Provide the [x, y] coordinate of the cell's center where the given text is located.  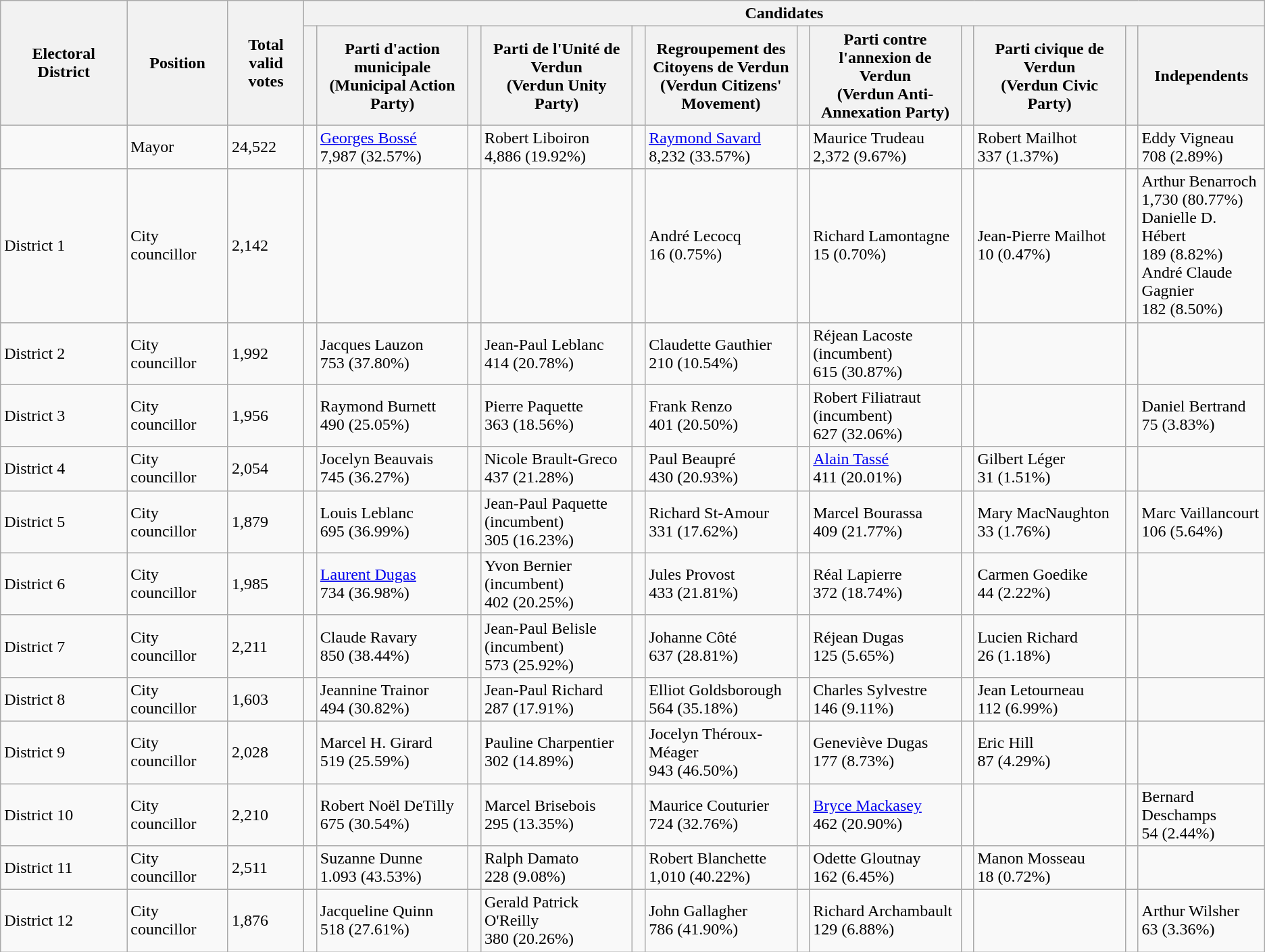
Jean-Paul Belisle (incumbent)573 (25.92%) [556, 646]
Robert Mailhot337 (1.37%) [1049, 147]
Eddy Vigneau708 (2.89%) [1201, 147]
Réjean Dugas125 (5.65%) [885, 646]
Jean Letourneau112 (6.99%) [1049, 699]
Jocelyn Théroux-Méager943 (46.50%) [721, 752]
Louis Leblanc695 (36.99%) [392, 522]
2,028 [266, 752]
1,603 [266, 699]
Claude Ravary850 (38.44%) [392, 646]
2,210 [266, 815]
District 4 [64, 469]
Laurent Dugas734 (36.98%) [392, 584]
Robert Blanchette1,010 (40.22%) [721, 868]
Raymond Burnett490 (25.05%) [392, 416]
Gerald Patrick O'Reilly380 (20.26%) [556, 921]
Jean-Paul Richard287 (17.91%) [556, 699]
Parti civique de Verdun(Verdun Civic Party) [1049, 76]
1,956 [266, 416]
Position [178, 63]
Yvon Bernier (incumbent)402 (20.25%) [556, 584]
Mayor [178, 147]
Richard Archambault129 (6.88%) [885, 921]
Candidates [785, 14]
Bryce Mackasey462 (20.90%) [885, 815]
Jacqueline Quinn518 (27.61%) [392, 921]
Suzanne Dunne1.093 (43.53%) [392, 868]
Paul Beaupré430 (20.93%) [721, 469]
District 9 [64, 752]
2,211 [266, 646]
Jocelyn Beauvais745 (36.27%) [392, 469]
2,142 [266, 246]
District 3 [64, 416]
Marcel Brisebois295 (13.35%) [556, 815]
Frank Renzo401 (20.50%) [721, 416]
1,879 [266, 522]
Robert Noël DeTilly675 (30.54%) [392, 815]
Independents [1201, 76]
24,522 [266, 147]
Bernard Deschamps54 (2.44%) [1201, 815]
Lucien Richard26 (1.18%) [1049, 646]
District 5 [64, 522]
Regroupement des Citoyens de Verdun(Verdun Citizens' Movement) [721, 76]
Johanne Côté637 (28.81%) [721, 646]
Geneviève Dugas177 (8.73%) [885, 752]
Marcel Bourassa409 (21.77%) [885, 522]
Jules Provost433 (21.81%) [721, 584]
Arthur Wilsher63 (3.36%) [1201, 921]
Nicole Brault-Greco437 (21.28%) [556, 469]
Marcel H. Girard519 (25.59%) [392, 752]
Pierre Paquette363 (18.56%) [556, 416]
Jean-Pierre Mailhot10 (0.47%) [1049, 246]
2,511 [266, 868]
District 1 [64, 246]
Georges Bossé7,987 (32.57%) [392, 147]
District 6 [64, 584]
Ralph Damato228 (9.08%) [556, 868]
Raymond Savard8,232 (33.57%) [721, 147]
Réjean Lacoste (incumbent)615 (30.87%) [885, 353]
Parti de l'Unité de Verdun(Verdun Unity Party) [556, 76]
Odette Gloutnay162 (6.45%) [885, 868]
District 8 [64, 699]
District 2 [64, 353]
2,054 [266, 469]
Gilbert Léger31 (1.51%) [1049, 469]
André Lecocq16 (0.75%) [721, 246]
Charles Sylvestre146 (9.11%) [885, 699]
Mary MacNaughton33 (1.76%) [1049, 522]
Electoral District [64, 63]
Manon Mosseau18 (0.72%) [1049, 868]
John Gallagher786 (41.90%) [721, 921]
Jeannine Trainor494 (30.82%) [392, 699]
Réal Lapierre372 (18.74%) [885, 584]
Arthur Benarroch1,730 (80.77%)Danielle D. Hébert189 (8.82%)André Claude Gagnier182 (8.50%) [1201, 246]
1,876 [266, 921]
Richard St-Amour331 (17.62%) [721, 522]
Parti contre l'annexion de Verdun(Verdun Anti-Annexation Party) [885, 76]
Claudette Gauthier210 (10.54%) [721, 353]
Marc Vaillancourt106 (5.64%) [1201, 522]
Parti d'action municipale(Municipal Action Party) [392, 76]
Eric Hill87 (4.29%) [1049, 752]
Richard Lamontagne15 (0.70%) [885, 246]
District 11 [64, 868]
District 7 [64, 646]
Carmen Goedike44 (2.22%) [1049, 584]
Robert Liboiron4,886 (19.92%) [556, 147]
Total valid votes [266, 63]
1,985 [266, 584]
Maurice Trudeau2,372 (9.67%) [885, 147]
Jacques Lauzon753 (37.80%) [392, 353]
1,992 [266, 353]
Elliot Goldsborough564 (35.18%) [721, 699]
District 10 [64, 815]
Jean-Paul Paquette (incumbent)305 (16.23%) [556, 522]
Robert Filiatraut (incumbent)627 (32.06%) [885, 416]
District 12 [64, 921]
Daniel Bertrand75 (3.83%) [1201, 416]
Jean-Paul Leblanc414 (20.78%) [556, 353]
Alain Tassé411 (20.01%) [885, 469]
Pauline Charpentier302 (14.89%) [556, 752]
Maurice Couturier724 (32.76%) [721, 815]
